Locate the cell with the specified text and output its [x, y] center coordinate. 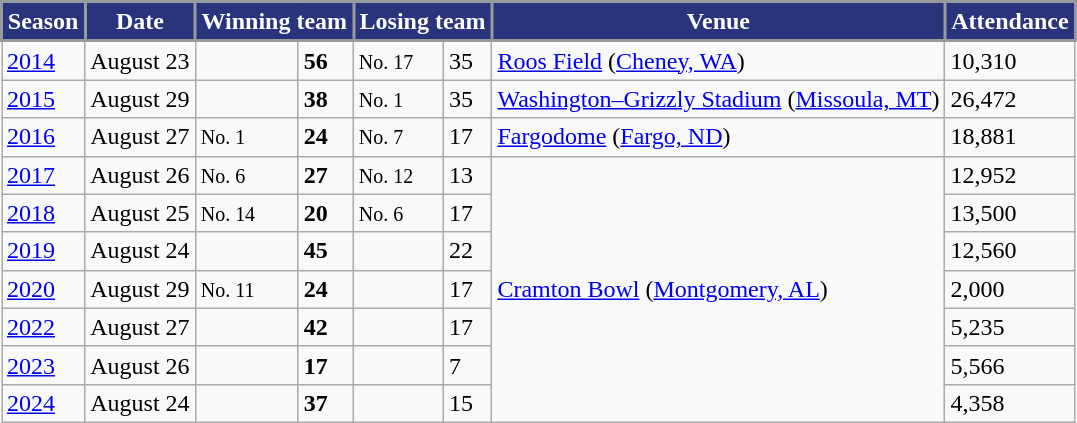
Winning team [274, 22]
2,000 [1010, 289]
Date [140, 22]
20 [326, 213]
Season [44, 22]
15 [468, 403]
5,566 [1010, 365]
2024 [44, 403]
2015 [44, 99]
2016 [44, 137]
38 [326, 99]
2023 [44, 365]
26,472 [1010, 99]
2020 [44, 289]
Venue [718, 22]
45 [326, 251]
7 [468, 365]
42 [326, 327]
2014 [44, 60]
No. 12 [398, 175]
2017 [44, 175]
No. 14 [246, 213]
Attendance [1010, 22]
Fargodome (Fargo, ND) [718, 137]
37 [326, 403]
Washington–Grizzly Stadium (Missoula, MT) [718, 99]
18,881 [1010, 137]
No. 11 [246, 289]
4,358 [1010, 403]
August 23 [140, 60]
5,235 [1010, 327]
August 25 [140, 213]
13 [468, 175]
13,500 [1010, 213]
2018 [44, 213]
2022 [44, 327]
Losing team [422, 22]
Cramton Bowl (Montgomery, AL) [718, 289]
No. 17 [398, 60]
No. 7 [398, 137]
12,952 [1010, 175]
22 [468, 251]
2019 [44, 251]
10,310 [1010, 60]
Roos Field (Cheney, WA) [718, 60]
27 [326, 175]
56 [326, 60]
12,560 [1010, 251]
